From the cell containing the given text, extract its center point as (x, y) coordinate. 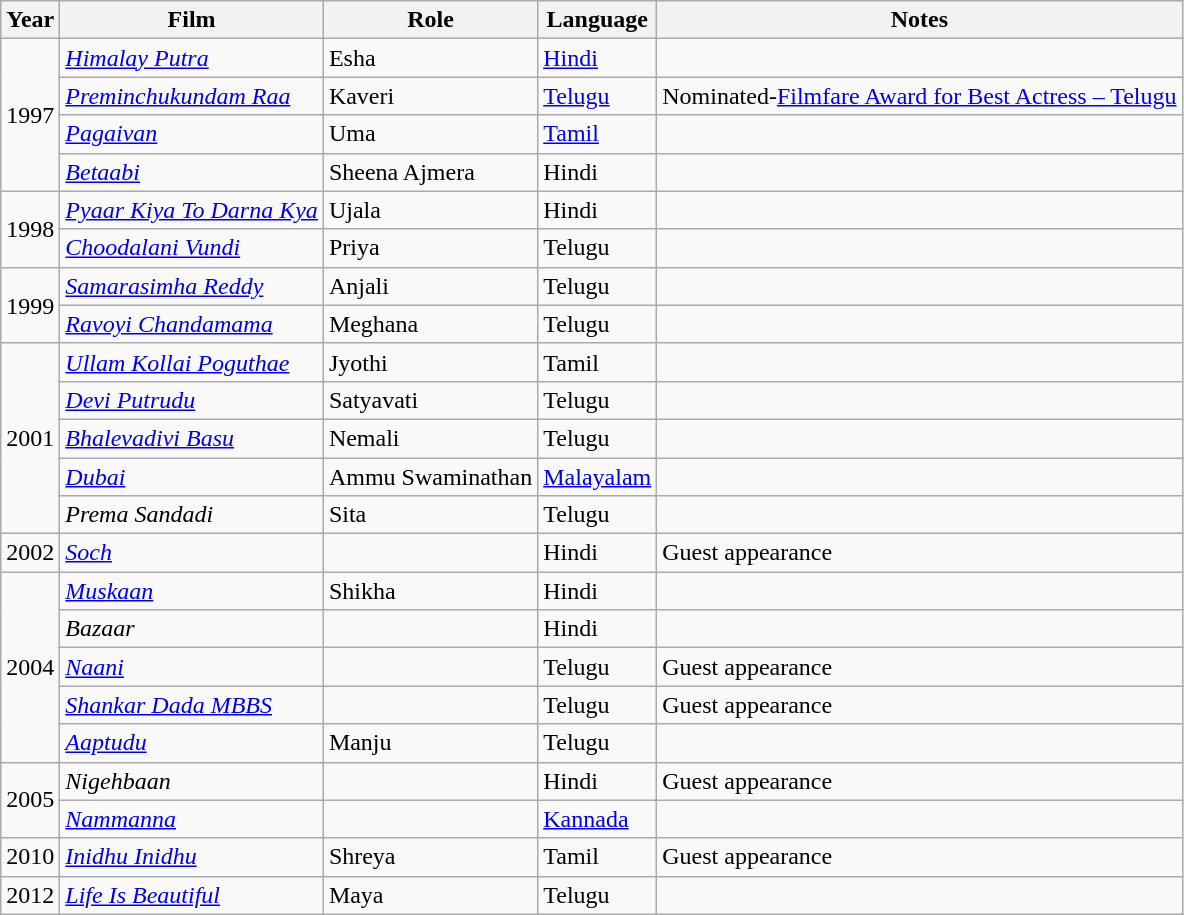
Nigehbaan (192, 781)
Shikha (430, 591)
1997 (30, 115)
Malayalam (598, 477)
Bhalevadivi Basu (192, 438)
Year (30, 20)
Maya (430, 895)
1999 (30, 305)
2004 (30, 667)
Sheena Ajmera (430, 172)
Soch (192, 553)
2002 (30, 553)
Film (192, 20)
Shreya (430, 857)
Nominated-Filmfare Award for Best Actress – Telugu (920, 96)
Notes (920, 20)
Aaptudu (192, 743)
Prema Sandadi (192, 515)
Ammu Swaminathan (430, 477)
2012 (30, 895)
Betaabi (192, 172)
Nemali (430, 438)
Samarasimha Reddy (192, 286)
Muskaan (192, 591)
Sita (430, 515)
Esha (430, 58)
Dubai (192, 477)
Language (598, 20)
Meghana (430, 324)
Bazaar (192, 629)
Shankar Dada MBBS (192, 705)
Choodalani Vundi (192, 248)
Inidhu Inidhu (192, 857)
Nammanna (192, 819)
Anjali (430, 286)
Kannada (598, 819)
1998 (30, 229)
Himalay Putra (192, 58)
Priya (430, 248)
Kaveri (430, 96)
Satyavati (430, 400)
Manju (430, 743)
2005 (30, 800)
2001 (30, 438)
Preminchukundam Raa (192, 96)
Pagaivan (192, 134)
Devi Putrudu (192, 400)
Ullam Kollai Poguthae (192, 362)
Naani (192, 667)
Life Is Beautiful (192, 895)
Jyothi (430, 362)
Ravoyi Chandamama (192, 324)
Pyaar Kiya To Darna Kya (192, 210)
Ujala (430, 210)
Uma (430, 134)
2010 (30, 857)
Role (430, 20)
